For the text-containing cell, return its midpoint in [X, Y] coordinate format. 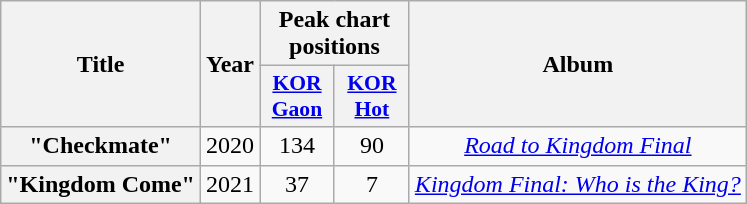
7 [372, 184]
Album [578, 64]
"Kingdom Come" [101, 184]
37 [298, 184]
Year [230, 64]
Kingdom Final: Who is the King? [578, 184]
Title [101, 64]
Peak chart positions [335, 34]
2020 [230, 146]
90 [372, 146]
KORGaon [298, 96]
Road to Kingdom Final [578, 146]
134 [298, 146]
KORHot [372, 96]
"Checkmate" [101, 146]
2021 [230, 184]
